Find where the given text appears and provide that cell's center as [x, y] coordinate. 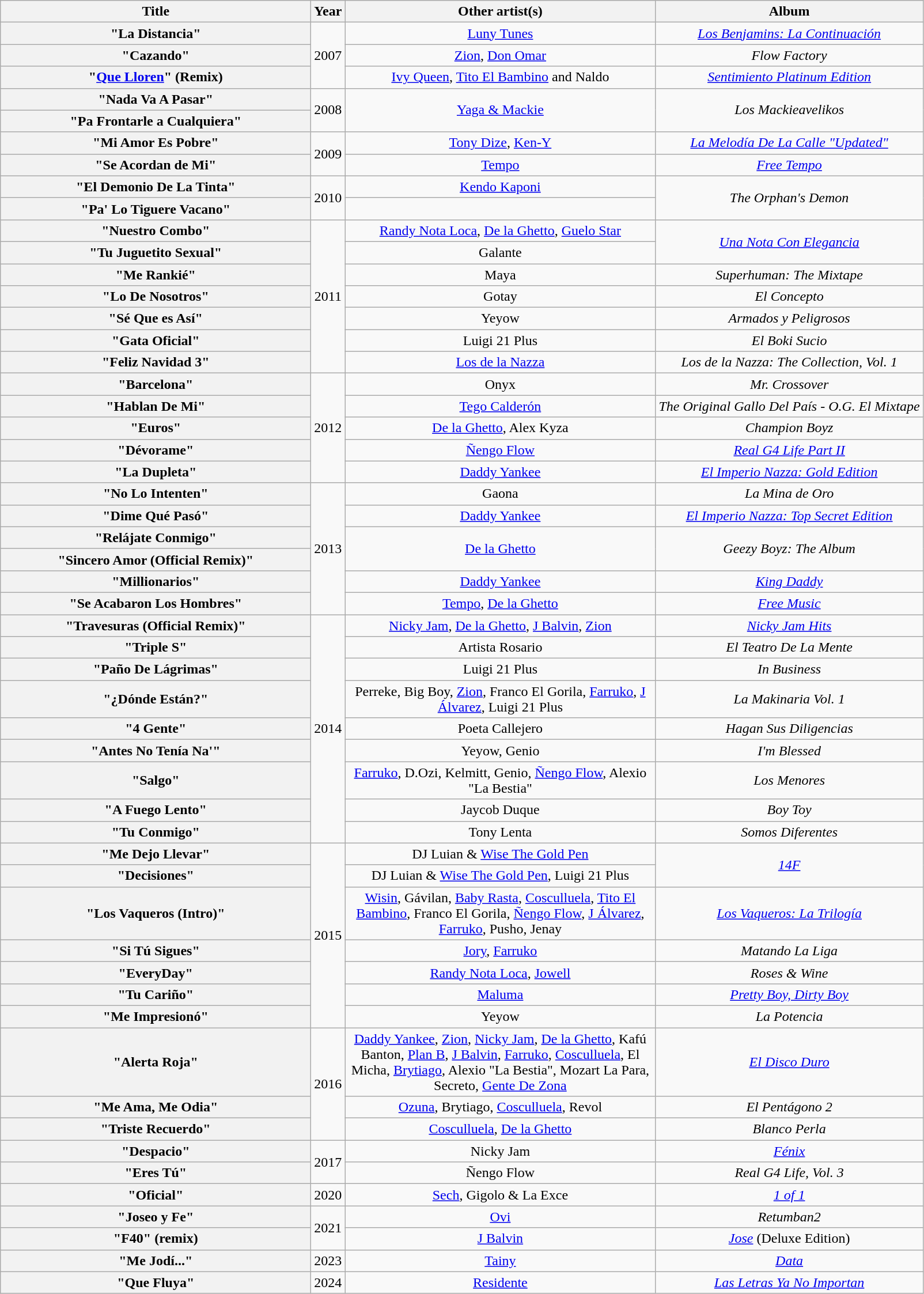
"Paño De Lágrimas" [156, 669]
In Business [789, 669]
"Triste Recuerdo" [156, 1129]
"Hablan De Mi" [156, 406]
Maluma [500, 994]
"Alerta Roja" [156, 1062]
"Tu Cariño" [156, 994]
Sech, Gigolo & La Exce [500, 1195]
Title [156, 12]
"Joseo y Fe" [156, 1217]
Los de la Nazza [500, 362]
"Me Jodí..." [156, 1261]
2020 [328, 1195]
La Makinaria Vol. 1 [789, 699]
El Imperio Nazza: Top Secret Edition [789, 516]
"Nuestro Combo" [156, 230]
"Antes No Tenía Na'" [156, 751]
2009 [328, 154]
2021 [328, 1228]
"Relájate Conmigo" [156, 538]
2013 [328, 548]
"Me Rankié" [156, 275]
"Lo De Nosotros" [156, 297]
Gotay [500, 297]
Year [328, 12]
2012 [328, 428]
El Concepto [789, 297]
Maya [500, 275]
Galante [500, 252]
"Los Vaqueros (Intro)" [156, 913]
De la Ghetto, Alex Kyza [500, 428]
Randy Nota Loca, De la Ghetto, Guelo Star [500, 230]
2011 [328, 296]
2010 [328, 198]
"No Lo Intenten" [156, 494]
Ozuna, Brytiago, Cosculluela, Revol [500, 1107]
"EveryDay" [156, 973]
Blanco Perla [789, 1129]
Flow Factory [789, 55]
Cosculluela, De la Ghetto [500, 1129]
Data [789, 1261]
"Pa Frontarle a Cualquiera" [156, 121]
"Se Acordan de Mi" [156, 165]
Real G4 Life, Vol. 3 [789, 1173]
"Feliz Navidad 3" [156, 362]
2024 [328, 1282]
2017 [328, 1162]
Randy Nota Loca, Jowell [500, 973]
Luny Tunes [500, 33]
Poeta Callejero [500, 729]
Gaona [500, 494]
Tempo, De la Ghetto [500, 603]
"Sincero Amor (Official Remix)" [156, 559]
Farruko, D.Ozi, Kelmitt, Genio, Ñengo Flow, Alexio "La Bestia" [500, 780]
"Gata Oficial" [156, 340]
Yaga & Mackie [500, 110]
DJ Luian & Wise The Gold Pen, Luigi 21 Plus [500, 876]
King Daddy [789, 581]
"El Demonio De La Tinta" [156, 187]
Mr. Crossover [789, 384]
Artista Rosario [500, 648]
"¿Dónde Están?" [156, 699]
Una Nota Con Elegancia [789, 241]
Los Vaqueros: La Trilogía [789, 913]
"Travesuras (Official Remix)" [156, 625]
Geezy Boyz: The Album [789, 548]
"Si Tú Sigues" [156, 951]
Yeyow, Genio [500, 751]
Tony Dize, Ken-Y [500, 143]
Ovi [500, 1217]
2007 [328, 55]
2008 [328, 110]
Nicky Jam, De la Ghetto, J Balvin, Zion [500, 625]
J Balvin [500, 1239]
"La Distancia" [156, 33]
Somos Diferentes [789, 832]
Tony Lenta [500, 832]
Superhuman: The Mixtape [789, 275]
"A Fuego Lento" [156, 810]
La Potencia [789, 1016]
Pretty Boy, Dirty Boy [789, 994]
El Pentágono 2 [789, 1107]
Jose (Deluxe Edition) [789, 1239]
"Despacio" [156, 1151]
Fénix [789, 1151]
"Mi Amor Es Pobre" [156, 143]
Other artist(s) [500, 12]
"Decisiones" [156, 876]
Armados y Peligrosos [789, 319]
Las Letras Ya No Importan [789, 1282]
"Cazando" [156, 55]
"Nada Va A Pasar" [156, 99]
Album [789, 12]
"Que Fluya" [156, 1282]
Real G4 Life Part II [789, 450]
"Triple S" [156, 648]
Los Menores [789, 780]
14F [789, 865]
"La Dupleta" [156, 472]
Residente [500, 1282]
Sentimiento Platinum Edition [789, 77]
"Salgo" [156, 780]
Hagan Sus Diligencias [789, 729]
Matando La Liga [789, 951]
Tempo [500, 165]
La Melodía De La Calle "Updated" [789, 143]
The Orphan's Demon [789, 198]
Tainy [500, 1261]
"Tu Conmigo" [156, 832]
Nicky Jam [500, 1151]
"Me Impresionó" [156, 1016]
Onyx [500, 384]
"Millionarios" [156, 581]
Boy Toy [789, 810]
"Eres Tú" [156, 1173]
"Oficial" [156, 1195]
"Me Ama, Me Odia" [156, 1107]
Jaycob Duque [500, 810]
"Barcelona" [156, 384]
Roses & Wine [789, 973]
De la Ghetto [500, 548]
"Pa' Lo Tiguere Vacano" [156, 209]
Retumban2 [789, 1217]
Free Music [789, 603]
Zion, Don Omar [500, 55]
Los Mackieavelikos [789, 110]
Tego Calderón [500, 406]
La Mina de Oro [789, 494]
Los Benjamins: La Continuación [789, 33]
Jory, Farruko [500, 951]
"Euros" [156, 428]
Free Tempo [789, 165]
"F40" (remix) [156, 1239]
Nicky Jam Hits [789, 625]
Ivy Queen, Tito El Bambino and Naldo [500, 77]
El Boki Sucio [789, 340]
"Tu Juguetito Sexual" [156, 252]
2014 [328, 728]
I'm Blessed [789, 751]
"Sé Que es Así" [156, 319]
"Se Acabaron Los Hombres" [156, 603]
El Disco Duro [789, 1062]
The Original Gallo Del País - O.G. El Mixtape [789, 406]
1 of 1 [789, 1195]
El Teatro De La Mente [789, 648]
2015 [328, 935]
El Imperio Nazza: Gold Edition [789, 472]
Los de la Nazza: The Collection, Vol. 1 [789, 362]
"Dévorame" [156, 450]
"4 Gente" [156, 729]
"Que Lloren" (Remix) [156, 77]
Wisin, Gávilan, Baby Rasta, Cosculluela, Tito El Bambino, Franco El Gorila, Ñengo Flow, J Álvarez, Farruko, Pusho, Jenay [500, 913]
2016 [328, 1084]
"Dime Qué Pasó" [156, 516]
2023 [328, 1261]
Kendo Kaponi [500, 187]
Champion Boyz [789, 428]
DJ Luian & Wise The Gold Pen [500, 854]
Perreke, Big Boy, Zion, Franco El Gorila, Farruko, J Álvarez, Luigi 21 Plus [500, 699]
"Me Dejo Llevar" [156, 854]
